Search for the cell housing the specified text and yield its [x, y] center coordinate. 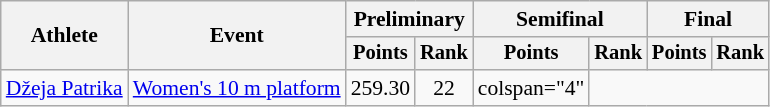
Preliminary [410, 19]
Džeja Patrika [64, 88]
259.30 [380, 88]
Final [708, 19]
22 [444, 88]
colspan="4" [532, 88]
Athlete [64, 36]
Women's 10 m platform [237, 88]
Semifinal [560, 19]
Event [237, 36]
